Search for the cell housing the specified text and yield its [x, y] center coordinate. 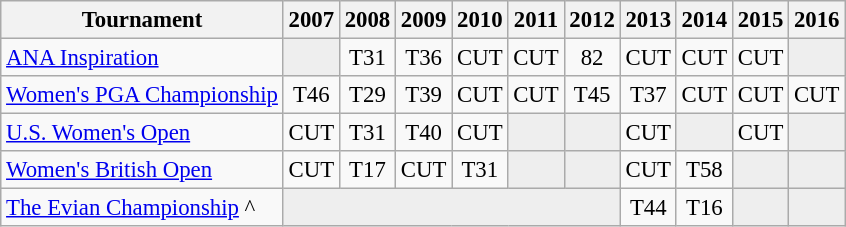
T58 [704, 170]
T29 [367, 95]
T45 [592, 95]
2008 [367, 20]
Women's British Open [142, 170]
U.S. Women's Open [142, 133]
The Evian Championship ^ [142, 208]
2015 [760, 20]
2016 [817, 20]
2013 [648, 20]
2011 [536, 20]
Women's PGA Championship [142, 95]
ANA Inspiration [142, 58]
82 [592, 58]
T37 [648, 95]
T16 [704, 208]
T36 [424, 58]
2009 [424, 20]
2014 [704, 20]
T17 [367, 170]
2012 [592, 20]
2010 [480, 20]
2007 [311, 20]
T39 [424, 95]
T44 [648, 208]
Tournament [142, 20]
T40 [424, 133]
T46 [311, 95]
